Search for the cell housing the specified text and yield its [X, Y] center coordinate. 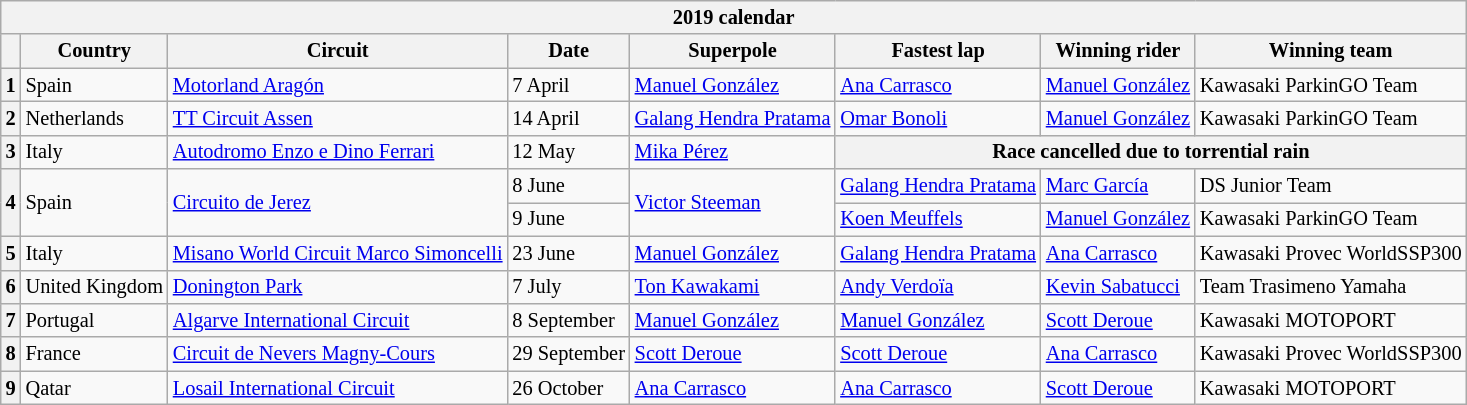
Winning rider [1118, 51]
Victor Steeman [733, 202]
9 June [568, 219]
Country [94, 51]
Circuit [338, 51]
8 [11, 354]
Marc García [1118, 186]
Koen Meuffels [938, 219]
France [94, 354]
Mika Pérez [733, 152]
Losail International Circuit [338, 388]
1 [11, 85]
8 September [568, 320]
Superpole [733, 51]
Kevin Sabatucci [1118, 287]
5 [11, 253]
United Kingdom [94, 287]
2019 calendar [734, 17]
Algarve International Circuit [338, 320]
Circuito de Jerez [338, 202]
23 June [568, 253]
6 [11, 287]
DS Junior Team [1331, 186]
Motorland Aragón [338, 85]
Portugal [94, 320]
TT Circuit Assen [338, 118]
2 [11, 118]
4 [11, 202]
Circuit de Nevers Magny-Cours [338, 354]
9 [11, 388]
14 April [568, 118]
Misano World Circuit Marco Simoncelli [338, 253]
Ton Kawakami [733, 287]
3 [11, 152]
Netherlands [94, 118]
29 September [568, 354]
Qatar [94, 388]
Donington Park [338, 287]
Winning team [1331, 51]
Fastest lap [938, 51]
Andy Verdoïa [938, 287]
Race cancelled due to torrential rain [1150, 152]
7 April [568, 85]
Autodromo Enzo e Dino Ferrari [338, 152]
7 [11, 320]
Team Trasimeno Yamaha [1331, 287]
7 July [568, 287]
Date [568, 51]
8 June [568, 186]
12 May [568, 152]
Omar Bonoli [938, 118]
26 October [568, 388]
